Find where the given text appears and provide that cell's center as (X, Y) coordinate. 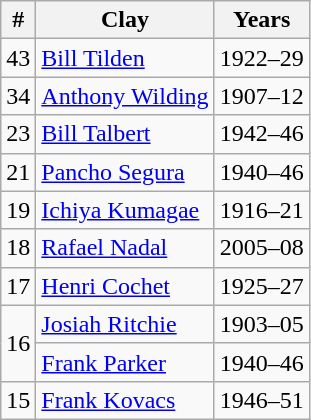
1922–29 (262, 58)
Rafael Nadal (125, 248)
Anthony Wilding (125, 96)
Ichiya Kumagae (125, 210)
21 (18, 172)
19 (18, 210)
# (18, 20)
Years (262, 20)
Pancho Segura (125, 172)
Frank Parker (125, 362)
1925–27 (262, 286)
16 (18, 343)
Henri Cochet (125, 286)
23 (18, 134)
43 (18, 58)
1903–05 (262, 324)
17 (18, 286)
Frank Kovacs (125, 400)
1942–46 (262, 134)
Bill Talbert (125, 134)
Josiah Ritchie (125, 324)
15 (18, 400)
18 (18, 248)
Clay (125, 20)
1907–12 (262, 96)
Bill Tilden (125, 58)
1946–51 (262, 400)
1916–21 (262, 210)
34 (18, 96)
2005–08 (262, 248)
